Return the (X, Y) coordinate for the center point of the cell that contains the specified text.  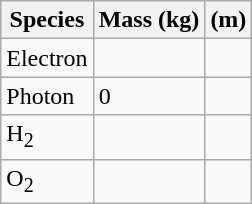
(m) (228, 20)
Electron (47, 58)
Species (47, 20)
O2 (47, 181)
Mass (kg) (149, 20)
0 (149, 96)
Photon (47, 96)
H2 (47, 137)
